Locate the cell with the specified text and output its (x, y) center coordinate. 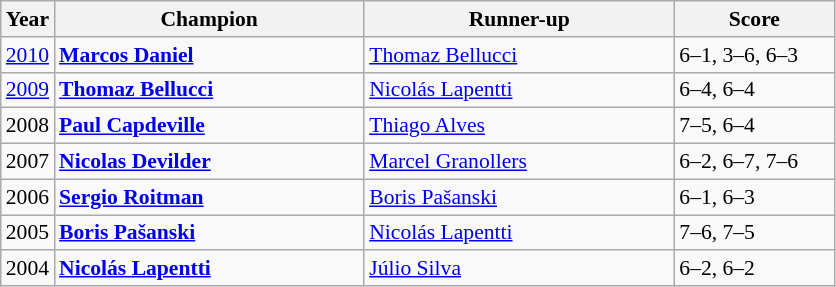
Nicolas Devilder (209, 162)
7–6, 7–5 (754, 233)
2006 (28, 197)
Thiago Alves (519, 126)
2010 (28, 55)
Score (754, 19)
6–4, 6–4 (754, 90)
Marcel Granollers (519, 162)
Júlio Silva (519, 269)
Sergio Roitman (209, 197)
Runner-up (519, 19)
6–2, 6–2 (754, 269)
6–1, 6–3 (754, 197)
2009 (28, 90)
2007 (28, 162)
Champion (209, 19)
2004 (28, 269)
6–2, 6–7, 7–6 (754, 162)
6–1, 3–6, 6–3 (754, 55)
Paul Capdeville (209, 126)
2008 (28, 126)
2005 (28, 233)
Year (28, 19)
7–5, 6–4 (754, 126)
Marcos Daniel (209, 55)
